Return the (X, Y) coordinate for the center point of the cell that contains the specified text.  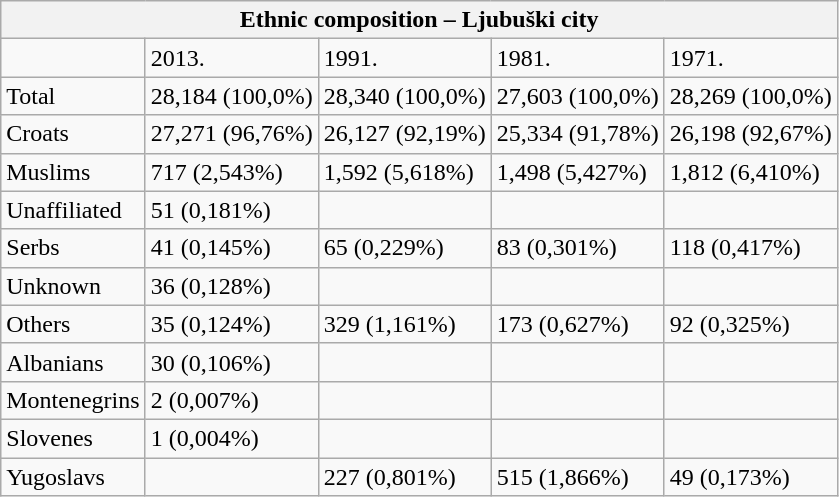
28,340 (100,0%) (404, 96)
Total (73, 96)
Slovenes (73, 438)
1,812 (6,410%) (750, 172)
36 (0,128%) (232, 286)
Muslims (73, 172)
28,184 (100,0%) (232, 96)
27,603 (100,0%) (578, 96)
Croats (73, 134)
Montenegrins (73, 400)
329 (1,161%) (404, 324)
717 (2,543%) (232, 172)
26,198 (92,67%) (750, 134)
1,498 (5,427%) (578, 172)
1 (0,004%) (232, 438)
2 (0,007%) (232, 400)
65 (0,229%) (404, 248)
1981. (578, 58)
Unknown (73, 286)
1991. (404, 58)
51 (0,181%) (232, 210)
83 (0,301%) (578, 248)
92 (0,325%) (750, 324)
Others (73, 324)
35 (0,124%) (232, 324)
515 (1,866%) (578, 477)
1,592 (5,618%) (404, 172)
25,334 (91,78%) (578, 134)
1971. (750, 58)
118 (0,417%) (750, 248)
227 (0,801%) (404, 477)
2013. (232, 58)
28,269 (100,0%) (750, 96)
173 (0,627%) (578, 324)
Ethnic composition – Ljubuški city (420, 20)
49 (0,173%) (750, 477)
26,127 (92,19%) (404, 134)
Yugoslavs (73, 477)
Unaffiliated (73, 210)
41 (0,145%) (232, 248)
Albanians (73, 362)
30 (0,106%) (232, 362)
27,271 (96,76%) (232, 134)
Serbs (73, 248)
